Find where the given text appears and provide that cell's center as (X, Y) coordinate. 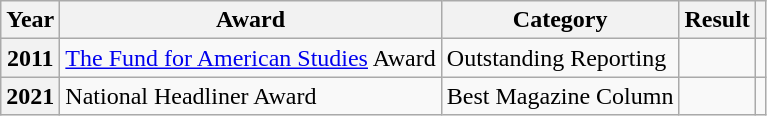
Best Magazine Column (560, 96)
Award (250, 20)
Outstanding Reporting (560, 58)
Category (560, 20)
National Headliner Award (250, 96)
2011 (30, 58)
The Fund for American Studies Award (250, 58)
Result (717, 20)
2021 (30, 96)
Year (30, 20)
